Detect which cell encompasses the target text, then output its (x, y) center coordinate. 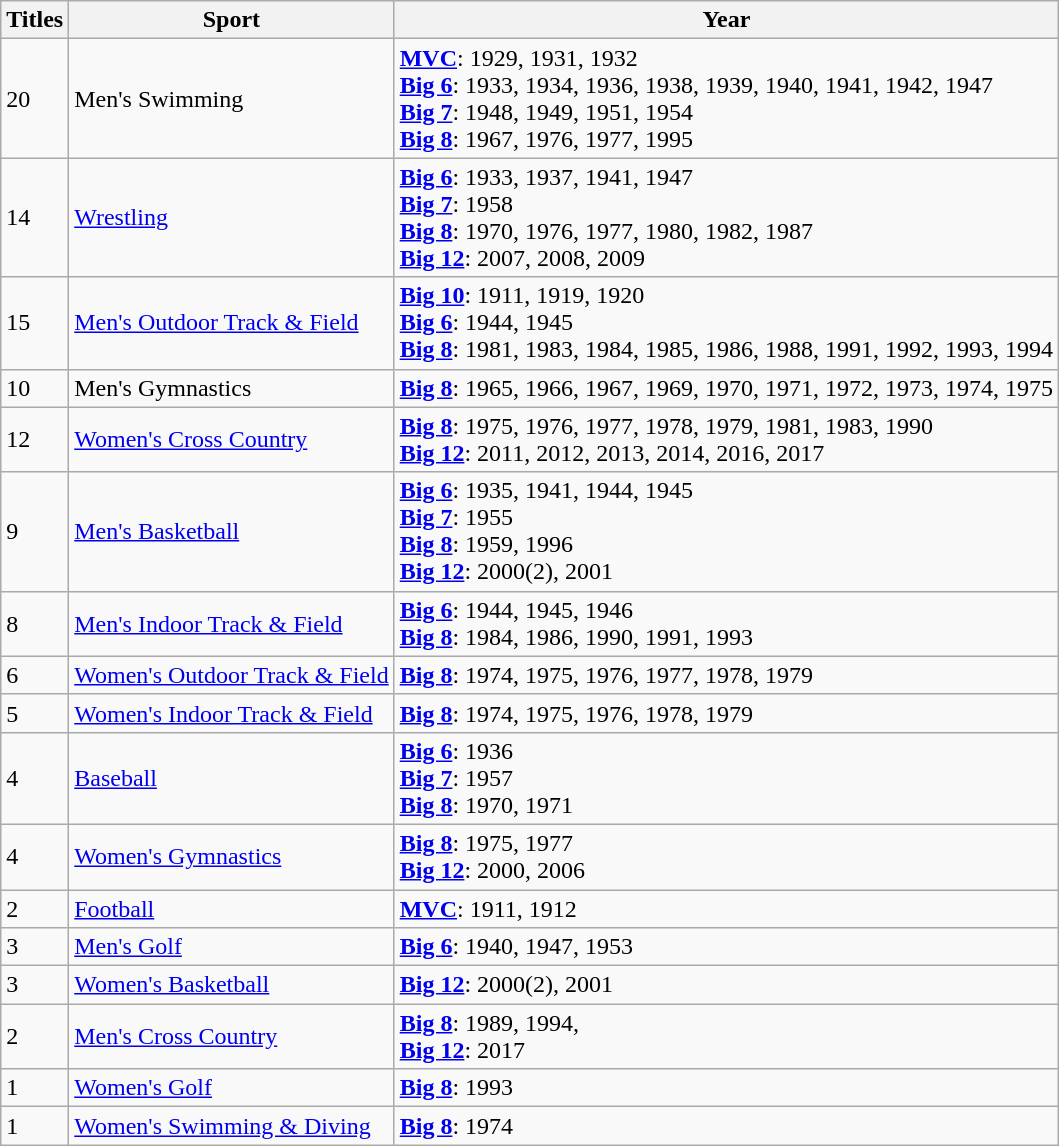
9 (35, 532)
Women's Gymnastics (232, 856)
Big 8: 1993 (726, 1088)
MVC: 1929, 1931, 1932Big 6: 1933, 1934, 1936, 1938, 1939, 1940, 1941, 1942, 1947Big 7: 1948, 1949, 1951, 1954 Big 8: 1967, 1976, 1977, 1995 (726, 98)
Women's Basketball (232, 985)
Football (232, 909)
Big 6: 1936Big 7: 1957Big 8: 1970, 1971 (726, 778)
Men's Golf (232, 947)
Big 8: 1974 (726, 1126)
14 (35, 218)
Men's Cross Country (232, 1036)
Big 8: 1989, 1994, Big 12: 2017 (726, 1036)
15 (35, 323)
Women's Indoor Track & Field (232, 713)
12 (35, 440)
10 (35, 388)
Big 8: 1975, 1976, 1977, 1978, 1979, 1981, 1983, 1990Big 12: 2011, 2012, 2013, 2014, 2016, 2017 (726, 440)
Men's Basketball (232, 532)
Men's Swimming (232, 98)
Big 6: 1933, 1937, 1941, 1947 Big 7: 1958 Big 8: 1970, 1976, 1977, 1980, 1982, 1987 Big 12: 2007, 2008, 2009 (726, 218)
Big 8: 1974, 1975, 1976, 1977, 1978, 1979 (726, 675)
Big 6: 1940, 1947, 1953 (726, 947)
Big 6: 1944, 1945, 1946 Big 8: 1984, 1986, 1990, 1991, 1993 (726, 624)
Big 8: 1974, 1975, 1976, 1978, 1979 (726, 713)
Year (726, 20)
Big 10: 1911, 1919, 1920Big 6: 1944, 1945 Big 8: 1981, 1983, 1984, 1985, 1986, 1988, 1991, 1992, 1993, 1994 (726, 323)
MVC: 1911, 1912 (726, 909)
20 (35, 98)
6 (35, 675)
Sport (232, 20)
5 (35, 713)
Men's Indoor Track & Field (232, 624)
Women's Swimming & Diving (232, 1126)
Men's Gymnastics (232, 388)
Titles (35, 20)
Women's Cross Country (232, 440)
Big 8: 1965, 1966, 1967, 1969, 1970, 1971, 1972, 1973, 1974, 1975 (726, 388)
Big 6: 1935, 1941, 1944, 1945Big 7: 1955Big 8: 1959, 1996Big 12: 2000(2), 2001 (726, 532)
Men's Outdoor Track & Field (232, 323)
Women's Outdoor Track & Field (232, 675)
Big 12: 2000(2), 2001 (726, 985)
Women's Golf (232, 1088)
Baseball (232, 778)
Big 8: 1975, 1977 Big 12: 2000, 2006 (726, 856)
8 (35, 624)
Wrestling (232, 218)
